Detect which cell encompasses the target text, then output its (x, y) center coordinate. 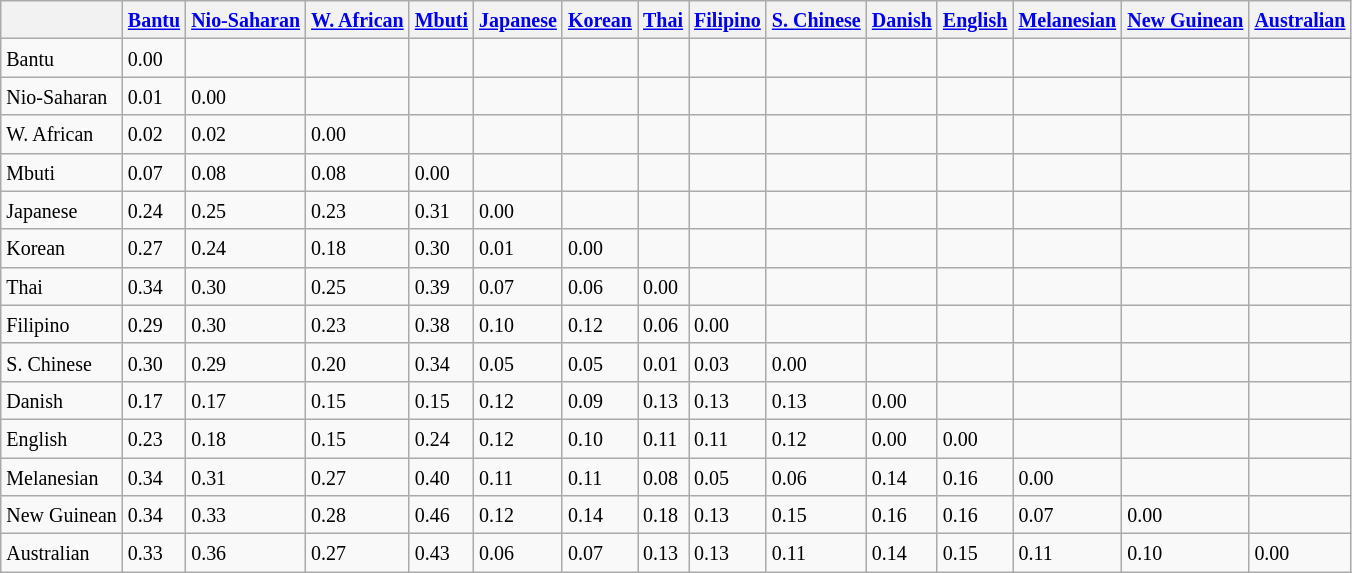
0.43 (441, 553)
0.09 (600, 400)
0.20 (358, 362)
0.39 (441, 286)
0.46 (441, 515)
0.28 (358, 515)
0.40 (441, 477)
0.36 (246, 553)
0.38 (441, 324)
0.03 (728, 362)
